Pinpoint the cell where the given text exists, returning its [X, Y] midpoint coordinate. 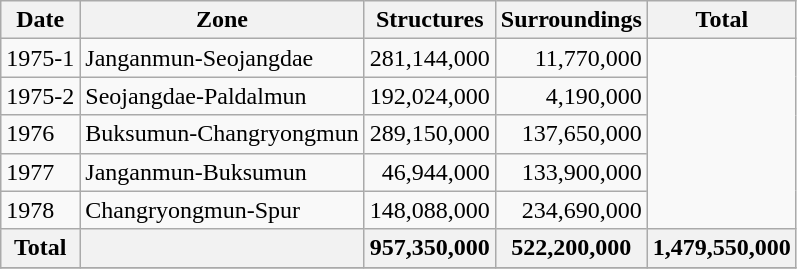
4,190,000 [571, 96]
Changryongmun-Spur [222, 210]
11,770,000 [571, 58]
Janganmun-Seojangdae [222, 58]
1977 [40, 172]
Structures [430, 20]
281,144,000 [430, 58]
Date [40, 20]
1,479,550,000 [722, 248]
Surroundings [571, 20]
1975-1 [40, 58]
Seojangdae-Paldalmun [222, 96]
46,944,000 [430, 172]
133,900,000 [571, 172]
1978 [40, 210]
1975-2 [40, 96]
1976 [40, 134]
Buksumun-Changryongmun [222, 134]
148,088,000 [430, 210]
522,200,000 [571, 248]
Janganmun-Buksumun [222, 172]
957,350,000 [430, 248]
234,690,000 [571, 210]
192,024,000 [430, 96]
289,150,000 [430, 134]
137,650,000 [571, 134]
Zone [222, 20]
